For the text-containing cell, return its midpoint in (X, Y) coordinate format. 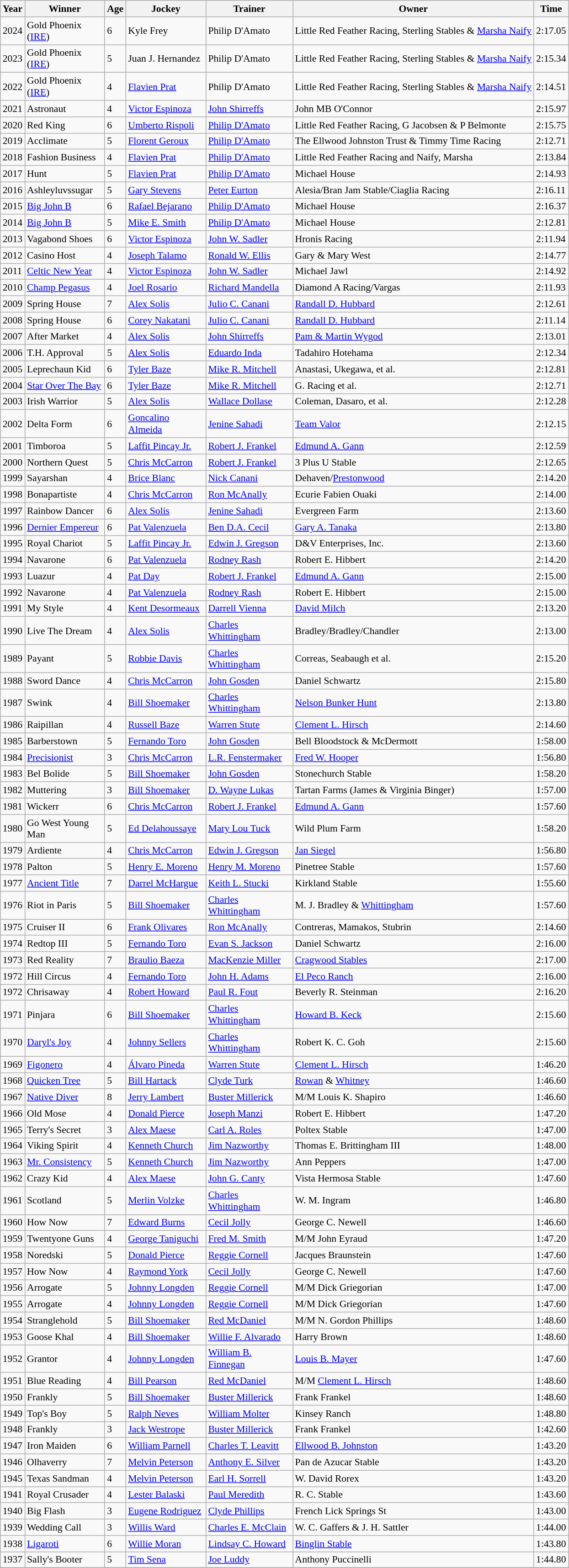
2017 (13, 174)
Tim Sena (165, 1560)
Kinsey Ranch (414, 1414)
2003 (13, 402)
1:44.80 (551, 1560)
1955 (13, 1304)
1988 (13, 681)
1966 (13, 1113)
2019 (13, 141)
Precisionist (65, 758)
2:16.37 (551, 207)
Pam & Martin Wygod (414, 337)
Pinetree Stable (414, 867)
3 Plus U Stable (414, 462)
2001 (13, 446)
1981 (13, 806)
Ronald W. Ellis (249, 255)
1993 (13, 576)
Vagabond Shoes (65, 239)
1:55.60 (551, 883)
Royal Chariot (65, 544)
R. C. Stable (414, 1495)
2:11.93 (551, 288)
2020 (13, 125)
1995 (13, 544)
Rafael Bejarano (165, 207)
Wild Plum Farm (414, 829)
Robbie Davis (165, 659)
Jan Siegel (414, 851)
1937 (13, 1560)
2014 (13, 223)
Payant (65, 659)
2:11.94 (551, 239)
Robert Howard (165, 992)
1976 (13, 906)
1965 (13, 1130)
Johnny Sellers (165, 1043)
John H. Adams (249, 976)
2005 (13, 369)
Barberstown (65, 742)
1982 (13, 790)
Henry M. Moreno (249, 867)
Team Valor (414, 424)
2:12.61 (551, 304)
Alesia/Bran Jam Stable/Ciaglia Racing (414, 190)
G. Racing et al. (414, 386)
Umberto Rispoli (165, 125)
Timboroa (65, 446)
Jerry Lambert (165, 1097)
John G. Canty (249, 1179)
1999 (13, 478)
1:43.80 (551, 1544)
2016 (13, 190)
2:13.01 (551, 337)
1997 (13, 511)
Old Mose (65, 1113)
2:12.15 (551, 424)
Red King (65, 125)
1945 (13, 1478)
Fred W. Hooper (414, 758)
1:48.80 (551, 1414)
Ligaroti (65, 1544)
Michael Jawl (414, 271)
Eduardo Inda (249, 353)
William Parnell (165, 1446)
Joseph Manzi (249, 1113)
Edward Burns (165, 1223)
2:16.11 (551, 190)
1998 (13, 495)
2006 (13, 353)
1989 (13, 659)
1939 (13, 1527)
Willie Moran (165, 1544)
2013 (13, 239)
John MB O'Connor (414, 109)
Age (115, 9)
1:48.00 (551, 1146)
2000 (13, 462)
Nelson Bunker Hunt (414, 703)
Luazur (65, 576)
Peter Eurton (249, 190)
2:13.00 (551, 630)
1:46.80 (551, 1201)
1938 (13, 1544)
Joseph Talamo (165, 255)
1994 (13, 560)
2024 (13, 31)
Cragwood Stables (414, 960)
1987 (13, 703)
Viking Spirit (65, 1146)
Ellwood B. Johnston (414, 1446)
MacKenzie Miller (249, 960)
Hronis Racing (414, 239)
2:12.59 (551, 446)
1962 (13, 1179)
Muttering (65, 790)
1973 (13, 960)
M/M N. Gordon Phillips (414, 1320)
Ecurie Fabien Ouaki (414, 495)
Blue Reading (65, 1381)
Texas Sandman (65, 1478)
L.R. Fenstermaker (249, 758)
8 (115, 1097)
1961 (13, 1201)
Poltex Stable (414, 1130)
Evergreen Farm (414, 511)
2:12.65 (551, 462)
William Molter (249, 1414)
1983 (13, 774)
Mike E. Smith (165, 223)
Beverly R. Steinman (414, 992)
The Ellwood Johnston Trust & Timmy Time Racing (414, 141)
Ashleyluvssugar (65, 190)
1977 (13, 883)
My Style (65, 609)
2012 (13, 255)
2:14.77 (551, 255)
Astronaut (65, 109)
Harry Brown (414, 1337)
1951 (13, 1381)
D. Wayne Lukas (249, 790)
Gary Stevens (165, 190)
Lindsay C. Howard (249, 1544)
Paul Meredith (249, 1495)
Pinjara (65, 1014)
Little Red Feather Racing and Naify, Marsha (414, 158)
2:15.34 (551, 58)
Winner (65, 9)
1946 (13, 1462)
Coleman, Dasaro, et al. (414, 402)
Daryl's Joy (65, 1043)
Joe Luddy (249, 1560)
French Lick Springs St (414, 1511)
M. J. Bradley & Whittingham (414, 906)
Top's Boy (65, 1414)
Dehaven/Prestonwood (414, 478)
Mary Lou Tuck (249, 829)
1996 (13, 527)
1954 (13, 1320)
Cruiser II (65, 927)
Russell Baze (165, 725)
1956 (13, 1288)
Ralph Neves (165, 1414)
Quicken Tree (65, 1081)
William B. Finnegan (249, 1359)
Goncalino Almeida (165, 424)
Sword Dance (65, 681)
Willie F. Alvarado (249, 1337)
David Milch (414, 609)
Willis Ward (165, 1527)
2015 (13, 207)
Stranglehold (65, 1320)
Álvaro Pineda (165, 1065)
Fashion Business (65, 158)
Rainbow Dancer (65, 511)
1941 (13, 1495)
Vista Hermosa Stable (414, 1179)
1:44.00 (551, 1527)
Jacques Braunstein (414, 1255)
Goose Khal (65, 1337)
2:13.84 (551, 158)
2002 (13, 424)
Tartan Farms (James & Virginia Binger) (414, 790)
1940 (13, 1511)
Hunt (65, 174)
Swink (65, 703)
1968 (13, 1081)
Grantor (65, 1359)
Florent Geroux (165, 141)
1:42.60 (551, 1430)
Twentyone Guns (65, 1239)
2009 (13, 304)
Keith L. Stucki (249, 883)
Frank Olivares (165, 927)
1953 (13, 1337)
Juan J. Hernandez (165, 58)
Howard B. Keck (414, 1014)
Hill Circus (65, 976)
Native Diver (65, 1097)
Kirkland Stable (414, 883)
Anastasi, Ukegawa, et al. (414, 369)
Charles E. McClain (249, 1527)
Royal Crusader (65, 1495)
1958 (13, 1255)
Scotland (65, 1201)
Wickerr (65, 806)
Tadahiro Hotehama (414, 353)
2023 (13, 58)
Merlin Volzke (165, 1201)
Noredski (65, 1255)
1947 (13, 1446)
Sally's Booter (65, 1560)
1979 (13, 851)
Jack Westrope (165, 1430)
Thomas E. Brittingham III (414, 1146)
Pat Day (165, 576)
2018 (13, 158)
1975 (13, 927)
Star Over The Bay (65, 386)
1963 (13, 1162)
1978 (13, 867)
Jockey (165, 9)
T.H. Approval (65, 353)
D&V Enterprises, Inc. (414, 544)
2008 (13, 320)
W. C. Gaffers & J. H. Sattler (414, 1527)
Corey Nakatani (165, 320)
1:46.20 (551, 1065)
Paul R. Fout (249, 992)
1986 (13, 725)
Riot in Paris (65, 906)
Palton (65, 867)
1991 (13, 609)
2:12.34 (551, 353)
Ed Delahoussaye (165, 829)
El Peco Ranch (414, 976)
Pan de Azucar Stable (414, 1462)
Raymond York (165, 1271)
Nick Canani (249, 478)
1:43.00 (551, 1511)
Irish Warrior (65, 402)
Ancient Title (65, 883)
Lester Balaski (165, 1495)
1984 (13, 758)
2:12.28 (551, 402)
Ann Peppers (414, 1162)
2:17.00 (551, 960)
W. M. Ingram (414, 1201)
2:14.93 (551, 174)
1970 (13, 1043)
Rowan & Whitney (414, 1081)
Louis B. Mayer (414, 1359)
1:43.60 (551, 1495)
1971 (13, 1014)
2:15.20 (551, 659)
Ardiente (65, 851)
1948 (13, 1430)
M/M John Eyraud (414, 1239)
1:58.00 (551, 742)
Gary A. Tanaka (414, 527)
Celtic New Year (65, 271)
Richard Mandella (249, 288)
2:11.14 (551, 320)
Terry's Secret (65, 1130)
2010 (13, 288)
Dernier Empereur (65, 527)
Braulio Baeza (165, 960)
Bill Pearson (165, 1381)
2:16.20 (551, 992)
1967 (13, 1097)
Bill Hartack (165, 1081)
Crazy Kid (65, 1179)
2:14.00 (551, 495)
M/M Clement L. Hirsch (414, 1381)
Time (551, 9)
2007 (13, 337)
Red Reality (65, 960)
Darrell Vienna (249, 609)
Live The Dream (65, 630)
Kent Desormeaux (165, 609)
2:17.05 (551, 31)
Northern Quest (65, 462)
Wedding Call (65, 1527)
Year (13, 9)
George Taniguchi (165, 1239)
Olhaverry (65, 1462)
Ben D.A. Cecil (249, 527)
Fred M. Smith (249, 1239)
Charles T. Leavitt (249, 1446)
Diamond A Racing/Vargas (414, 288)
Carl A. Roles (249, 1130)
1980 (13, 829)
Owner (414, 9)
Gary & Mary West (414, 255)
2:15.97 (551, 109)
Delta Form (65, 424)
Acclimate (65, 141)
Anthony Puccinelli (414, 1560)
Raipillan (65, 725)
Sayarshan (65, 478)
1:57.00 (551, 790)
Binglin Stable (414, 1544)
Wallace Dollase (249, 402)
Chrisaway (65, 992)
Kyle Frey (165, 31)
M/M Louis K. Shapiro (414, 1097)
1949 (13, 1414)
Clyde Phillips (249, 1511)
Bonapartiste (65, 495)
Eugene Rodriguez (165, 1511)
1985 (13, 742)
Figonero (65, 1065)
1992 (13, 593)
2021 (13, 109)
1969 (13, 1065)
1990 (13, 630)
2:14.92 (551, 271)
Anthony E. Silver (249, 1462)
Evan S. Jackson (249, 944)
Bradley/Bradley/Chandler (414, 630)
Little Red Feather Racing, G Jacobsen & P Belmonte (414, 125)
1960 (13, 1223)
2011 (13, 271)
Clyde Turk (249, 1081)
1974 (13, 944)
Joel Rosario (165, 288)
Robert K. C. Goh (414, 1043)
2:15.75 (551, 125)
Trainer (249, 9)
Correas, Seabaugh et al. (414, 659)
2:14.51 (551, 87)
Brice Blanc (165, 478)
Go West Young Man (65, 829)
1952 (13, 1359)
Iron Maiden (65, 1446)
Bell Bloodstock & McDermott (414, 742)
W. David Rorex (414, 1478)
1950 (13, 1397)
Redtop III (65, 944)
Darrel McHargue (165, 883)
2:13.20 (551, 609)
Big Flash (65, 1511)
2022 (13, 87)
2004 (13, 386)
Casino Host (65, 255)
1959 (13, 1239)
Mr. Consistency (65, 1162)
1957 (13, 1271)
Champ Pegasus (65, 288)
Henry E. Moreno (165, 867)
Contreras, Mamakos, Stubrin (414, 927)
2:15.80 (551, 681)
Bel Bolide (65, 774)
After Market (65, 337)
Stonechurch Stable (414, 774)
Earl H. Sorrell (249, 1478)
Leprechaun Kid (65, 369)
1964 (13, 1146)
